Provide the [x, y] coordinate of the cell's center where the given text is located.  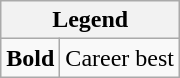
Legend [90, 20]
Bold [30, 58]
Career best [120, 58]
